Locate the cell with the specified text and output its [X, Y] center coordinate. 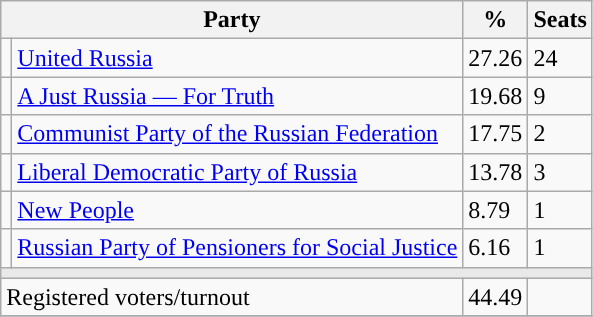
17.75 [496, 134]
6.16 [496, 248]
Seats [560, 20]
44.49 [496, 297]
13.78 [496, 172]
2 [560, 134]
New People [238, 210]
Liberal Democratic Party of Russia [238, 172]
9 [560, 96]
% [496, 20]
Registered voters/turnout [232, 297]
Russian Party of Pensioners for Social Justice [238, 248]
8.79 [496, 210]
24 [560, 58]
19.68 [496, 96]
United Russia [238, 58]
27.26 [496, 58]
Party [232, 20]
Communist Party of the Russian Federation [238, 134]
3 [560, 172]
A Just Russia — For Truth [238, 96]
